Locate the cell with the specified text and output its [X, Y] center coordinate. 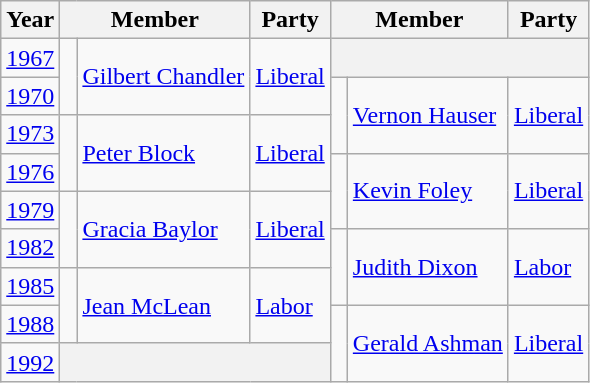
Kevin Foley [428, 191]
1992 [30, 362]
1988 [30, 324]
Gracia Baylor [164, 229]
1976 [30, 172]
1979 [30, 210]
Year [30, 20]
1982 [30, 248]
Vernon Hauser [428, 115]
1973 [30, 134]
Peter Block [164, 153]
1985 [30, 286]
1970 [30, 96]
Jean McLean [164, 305]
Gilbert Chandler [164, 77]
1967 [30, 58]
Gerald Ashman [428, 343]
Judith Dixon [428, 267]
